Capture the cell that displays the provided text and extract its [X, Y] central coordinate. 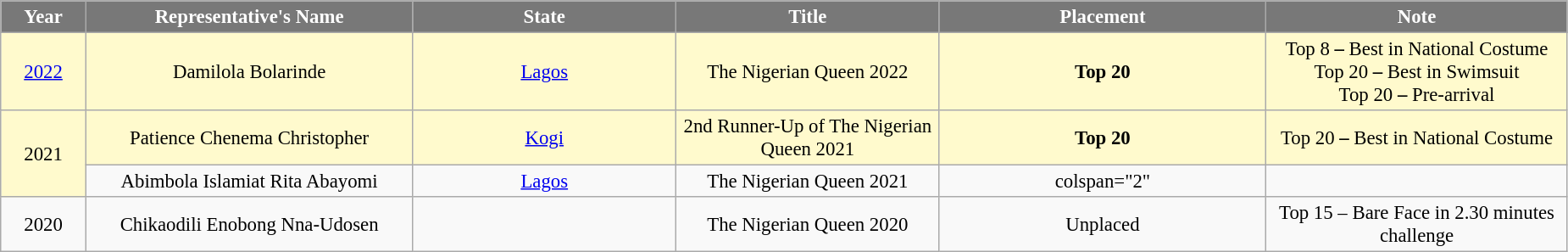
Patience Chenema Christopher [249, 137]
The Nigerian Queen 2020 [809, 224]
Top 20 – Best in National Costume [1417, 137]
Title [809, 17]
Placement [1103, 17]
Abimbola Islamiat Rita Abayomi [249, 182]
Kogi [544, 137]
Damilola Bolarinde [249, 72]
Chikaodili Enobong Nna-Udosen [249, 224]
2020 [44, 224]
2021 [44, 154]
Top 15 – Bare Face in 2.30 minutes challenge [1417, 224]
Year [44, 17]
Representative's Name [249, 17]
Top 8 – Best in National CostumeTop 20 – Best in SwimsuitTop 20 – Pre-arrival [1417, 72]
Note [1417, 17]
The Nigerian Queen 2021 [809, 182]
2022 [44, 72]
colspan="2" [1103, 182]
The Nigerian Queen 2022 [809, 72]
Unplaced [1103, 224]
2nd Runner-Up of The Nigerian Queen 2021 [809, 137]
State [544, 17]
